Return the (x, y) coordinate for the center point of the cell that contains the specified text.  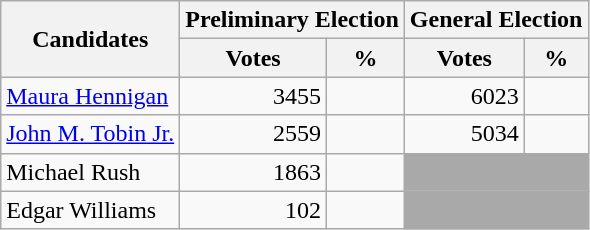
102 (254, 210)
John M. Tobin Jr. (90, 134)
Preliminary Election (292, 20)
General Election (496, 20)
5034 (464, 134)
Candidates (90, 39)
3455 (254, 96)
1863 (254, 172)
6023 (464, 96)
Maura Hennigan (90, 96)
Edgar Williams (90, 210)
2559 (254, 134)
Michael Rush (90, 172)
